Find where the given text appears and provide that cell's center as (x, y) coordinate. 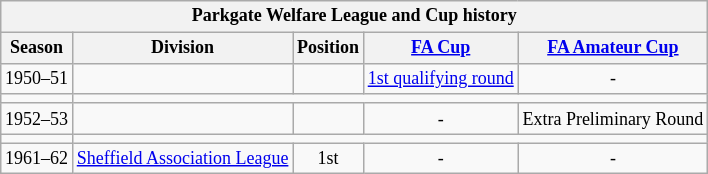
1952–53 (37, 118)
Sheffield Association League (182, 158)
1st qualifying round (440, 78)
Division (182, 48)
1st (328, 158)
FA Amateur Cup (613, 48)
1950–51 (37, 78)
Extra Preliminary Round (613, 118)
Season (37, 48)
FA Cup (440, 48)
1961–62 (37, 158)
Position (328, 48)
Parkgate Welfare League and Cup history (354, 16)
